Output the (X, Y) coordinate of the center of the cell containing the given text.  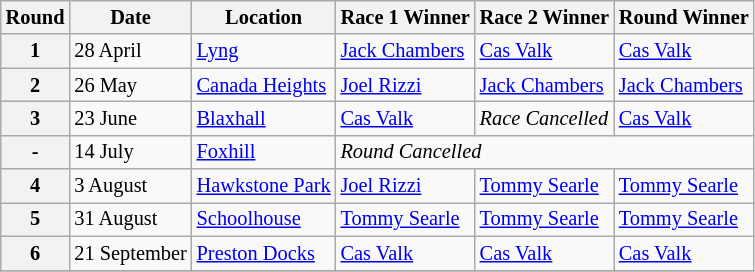
Race 2 Winner (544, 17)
5 (36, 219)
Preston Docks (264, 253)
4 (36, 186)
31 August (130, 219)
Canada Heights (264, 85)
Blaxhall (264, 118)
- (36, 152)
Round Cancelled (545, 152)
Race Cancelled (544, 118)
Lyng (264, 51)
14 July (130, 152)
Date (130, 17)
1 (36, 51)
Location (264, 17)
Hawkstone Park (264, 186)
2 (36, 85)
Race 1 Winner (406, 17)
21 September (130, 253)
26 May (130, 85)
3 August (130, 186)
23 June (130, 118)
3 (36, 118)
28 April (130, 51)
Round (36, 17)
Foxhill (264, 152)
Round Winner (684, 17)
Schoolhouse (264, 219)
6 (36, 253)
